Return the [X, Y] coordinate for the center point of the cell that contains the specified text.  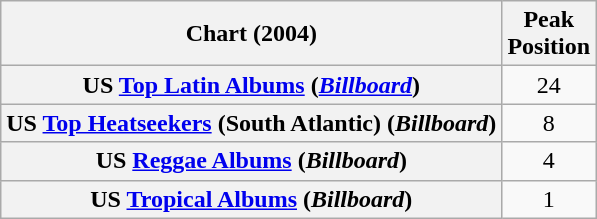
US Top Heatseekers (South Atlantic) (Billboard) [252, 123]
US Top Latin Albums (Billboard) [252, 85]
US Tropical Albums (Billboard) [252, 199]
1 [549, 199]
US Reggae Albums (Billboard) [252, 161]
4 [549, 161]
Chart (2004) [252, 34]
24 [549, 85]
Peak Position [549, 34]
8 [549, 123]
